Return [X, Y] of the center of cell containing provided text 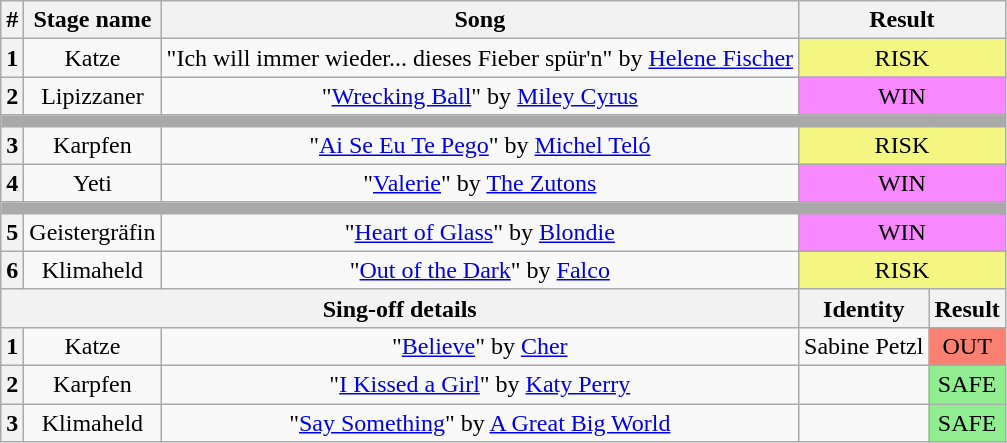
Identity [864, 308]
Lipizzaner [92, 96]
5 [12, 232]
4 [12, 183]
"Valerie" by The Zutons [480, 183]
OUT [967, 346]
"Out of the Dark" by Falco [480, 270]
6 [12, 270]
# [12, 20]
"I Kissed a Girl" by Katy Perry [480, 384]
Yeti [92, 183]
"Ai Se Eu Te Pego" by Michel Teló [480, 145]
Stage name [92, 20]
"Ich will immer wieder... dieses Fieber spür'n" by Helene Fischer [480, 58]
"Believe" by Cher [480, 346]
Sabine Petzl [864, 346]
Geistergräfin [92, 232]
"Say Something" by A Great Big World [480, 423]
Sing-off details [400, 308]
"Heart of Glass" by Blondie [480, 232]
Song [480, 20]
"Wrecking Ball" by Miley Cyrus [480, 96]
